Scan for the cell matching the given text and deliver its (X, Y) coordinate at center. 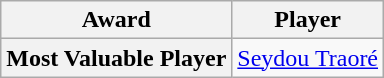
Most Valuable Player (116, 58)
Award (116, 20)
Player (308, 20)
Seydou Traoré (308, 58)
